Return (x, y) of the center of cell containing provided text 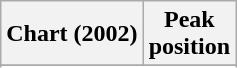
Chart (2002) (72, 34)
Peakposition (189, 34)
